Scan for the cell matching the given text and deliver its [x, y] coordinate at center. 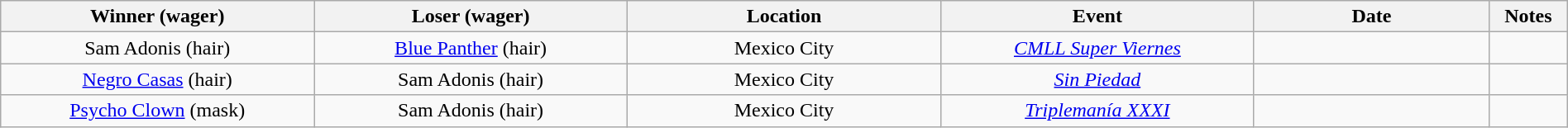
Sin Piedad [1097, 79]
Notes [1528, 17]
Loser (wager) [471, 17]
Triplemanía XXXI [1097, 111]
Psycho Clown (mask) [157, 111]
Event [1097, 17]
CMLL Super Viernes [1097, 48]
Blue Panther (hair) [471, 48]
Date [1371, 17]
Negro Casas (hair) [157, 79]
Location [784, 17]
Winner (wager) [157, 17]
